Pinpoint the cell where the given text exists, returning its [x, y] midpoint coordinate. 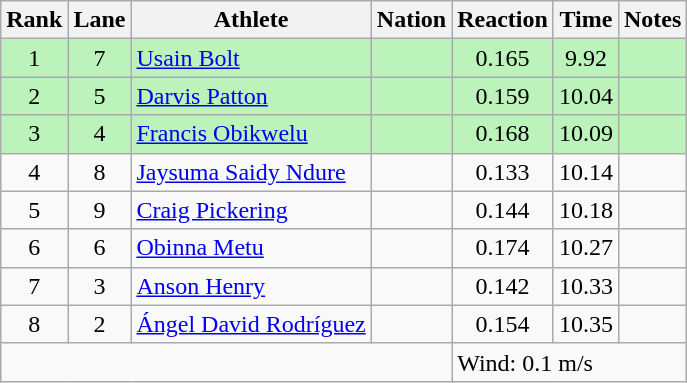
Notes [652, 20]
9 [100, 210]
0.154 [503, 324]
10.27 [586, 248]
0.144 [503, 210]
0.165 [503, 58]
0.159 [503, 96]
Usain Bolt [251, 58]
Darvis Patton [251, 96]
Time [586, 20]
Reaction [503, 20]
Anson Henry [251, 286]
0.133 [503, 172]
10.33 [586, 286]
Rank [34, 20]
0.142 [503, 286]
9.92 [586, 58]
Wind: 0.1 m/s [570, 362]
0.174 [503, 248]
10.35 [586, 324]
Lane [100, 20]
Athlete [251, 20]
10.18 [586, 210]
Jaysuma Saidy Ndure [251, 172]
Nation [411, 20]
1 [34, 58]
Ángel David Rodríguez [251, 324]
Craig Pickering [251, 210]
Obinna Metu [251, 248]
10.04 [586, 96]
Francis Obikwelu [251, 134]
10.09 [586, 134]
10.14 [586, 172]
0.168 [503, 134]
